Return [x, y] of the center of cell containing provided text 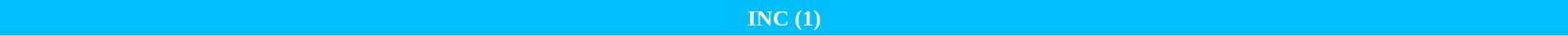
INC (1) [784, 18]
